Find where the given text appears and provide that cell's center as [x, y] coordinate. 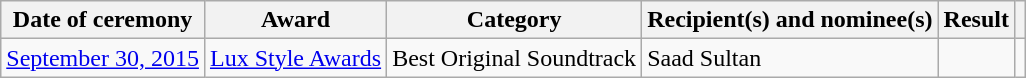
Lux Style Awards [295, 58]
Category [514, 20]
Result [976, 20]
Saad Sultan [790, 58]
September 30, 2015 [103, 58]
Date of ceremony [103, 20]
Best Original Soundtrack [514, 58]
Award [295, 20]
Recipient(s) and nominee(s) [790, 20]
